Detect which cell encompasses the target text, then output its (x, y) center coordinate. 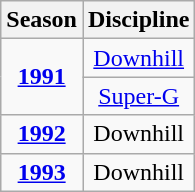
1993 (42, 172)
Super-G (138, 96)
Discipline (138, 20)
Season (42, 20)
1992 (42, 134)
1991 (42, 77)
